Locate the cell with the specified text and output its [x, y] center coordinate. 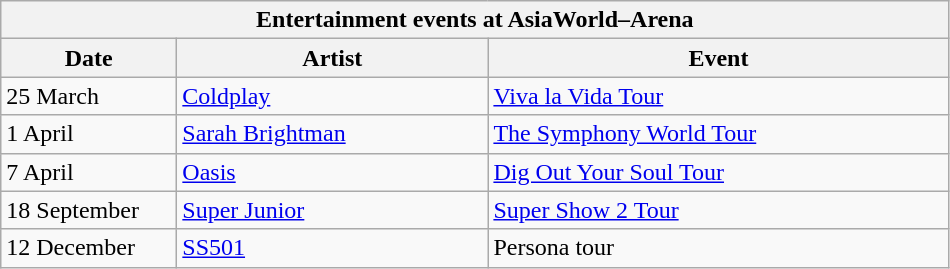
Date [89, 58]
1 April [89, 134]
Oasis [332, 172]
18 September [89, 210]
Viva la Vida Tour [718, 96]
7 April [89, 172]
25 March [89, 96]
12 December [89, 248]
SS501 [332, 248]
Event [718, 58]
Dig Out Your Soul Tour [718, 172]
Super Junior [332, 210]
Sarah Brightman [332, 134]
Artist [332, 58]
Super Show 2 Tour [718, 210]
The Symphony World Tour [718, 134]
Coldplay [332, 96]
Persona tour [718, 248]
Entertainment events at AsiaWorld–Arena [475, 20]
